Search for the cell housing the specified text and yield its [x, y] center coordinate. 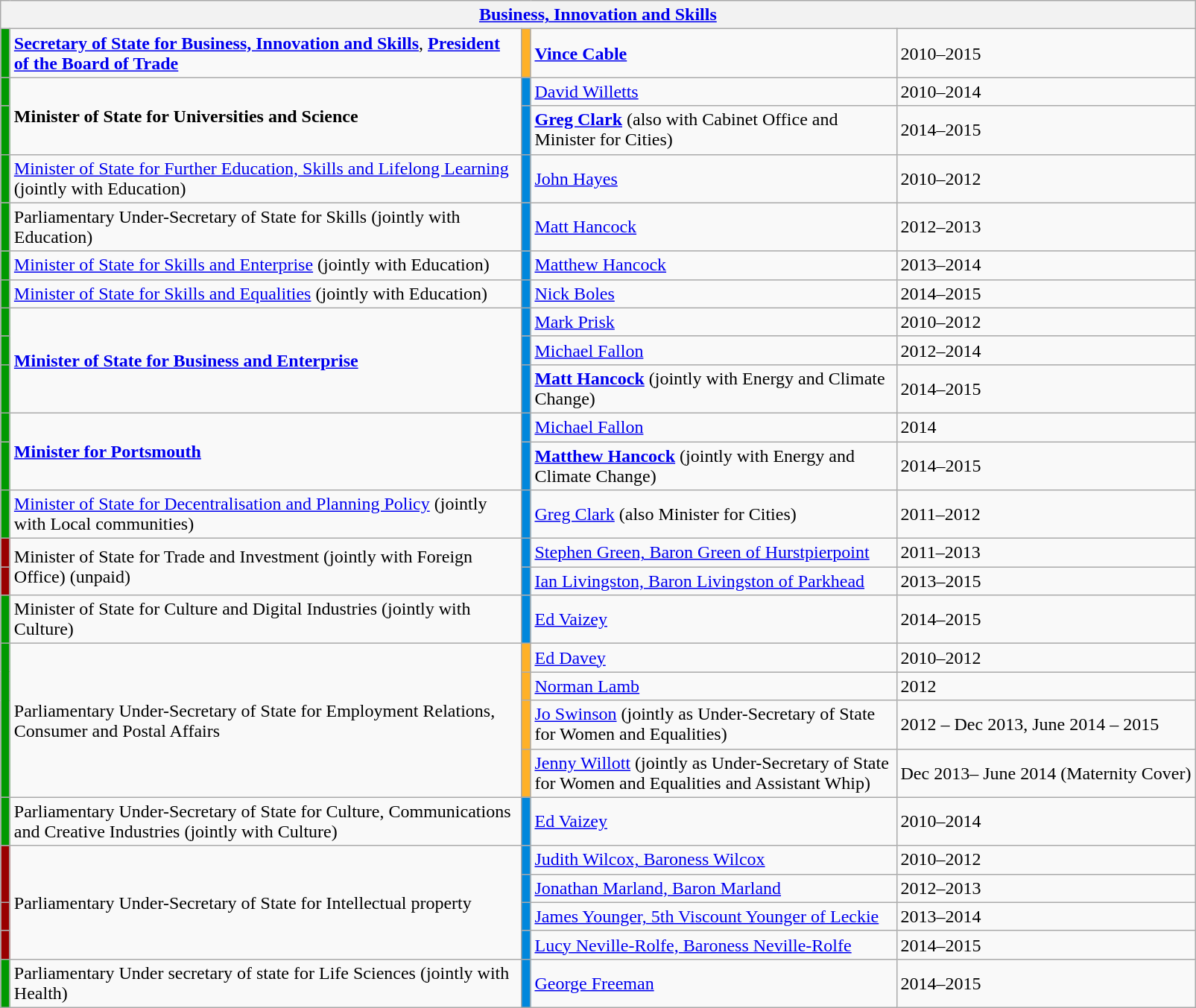
Minister of State for Further Education, Skills and Lifelong Learning (jointly with Education) [265, 179]
2014 [1046, 427]
2012 – Dec 2013, June 2014 – 2015 [1046, 724]
Jenny Willott (jointly as Under-Secretary of State for Women and Equalities and Assistant Whip) [714, 773]
Matt Hancock (jointly with Energy and Climate Change) [714, 389]
Judith Wilcox, Baroness Wilcox [714, 860]
Minister of State for Business and Enterprise [265, 361]
Ed Davey [714, 658]
2012 [1046, 686]
Matthew Hancock (jointly with Energy and Climate Change) [714, 465]
2011–2013 [1046, 553]
Stephen Green, Baron Green of Hurstpierpoint [714, 553]
Matt Hancock [714, 226]
Minister of State for Trade and Investment (jointly with Foreign Office) (unpaid) [265, 567]
David Willetts [714, 92]
2012–2014 [1046, 350]
James Younger, 5th Viscount Younger of Leckie [714, 916]
Minister of State for Universities and Science [265, 116]
Lucy Neville-Rolfe, Baroness Neville-Rolfe [714, 945]
Norman Lamb [714, 686]
Jonathan Marland, Baron Marland [714, 888]
Parliamentary Under-Secretary of State for Intellectual property [265, 902]
Minister of State for Culture and Digital Industries (jointly with Culture) [265, 620]
Vince Cable [714, 54]
2013–2015 [1046, 581]
Parliamentary Under secretary of state for Life Sciences (jointly with Health) [265, 983]
Greg Clark (also Minister for Cities) [714, 514]
Dec 2013– June 2014 (Maternity Cover) [1046, 773]
Minister of State for Skills and Enterprise (jointly with Education) [265, 265]
Matthew Hancock [714, 265]
Business, Innovation and Skills [598, 15]
2010–2015 [1046, 54]
Nick Boles [714, 294]
Parliamentary Under-Secretary of State for Employment Relations, Consumer and Postal Affairs [265, 720]
Minister of State for Skills and Equalities (jointly with Education) [265, 294]
2011–2012 [1046, 514]
Secretary of State for Business, Innovation and Skills, President of the Board of Trade [265, 54]
Parliamentary Under-Secretary of State for Culture, Communications and Creative Industries (jointly with Culture) [265, 821]
George Freeman [714, 983]
Mark Prisk [714, 322]
Ian Livingston, Baron Livingston of Parkhead [714, 581]
John Hayes [714, 179]
Jo Swinson (jointly as Under-Secretary of State for Women and Equalities) [714, 724]
Parliamentary Under-Secretary of State for Skills (jointly with Education) [265, 226]
Greg Clark (also with Cabinet Office and Minister for Cities) [714, 130]
Minister of State for Decentralisation and Planning Policy (jointly with Local communities) [265, 514]
Minister for Portsmouth [265, 451]
